Capture the cell that displays the provided text and extract its [x, y] central coordinate. 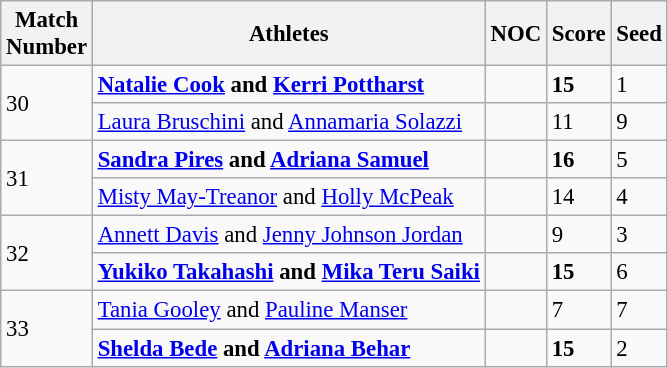
11 [578, 122]
32 [47, 254]
5 [639, 160]
30 [47, 104]
Shelda Bede and Adriana Behar [288, 348]
Athletes [288, 34]
Laura Bruschini and Annamaria Solazzi [288, 122]
Yukiko Takahashi and Mika Teru Saiki [288, 273]
1 [639, 85]
Match Number [47, 34]
NOC [516, 34]
2 [639, 348]
Seed [639, 34]
4 [639, 197]
Tania Gooley and Pauline Manser [288, 310]
Score [578, 34]
3 [639, 235]
16 [578, 160]
Sandra Pires and Adriana Samuel [288, 160]
31 [47, 178]
Misty May-Treanor and Holly McPeak [288, 197]
Natalie Cook and Kerri Pottharst [288, 85]
Annett Davis and Jenny Johnson Jordan [288, 235]
14 [578, 197]
33 [47, 328]
6 [639, 273]
